Extract the [x, y] coordinate from the center of the cell holding the provided text.  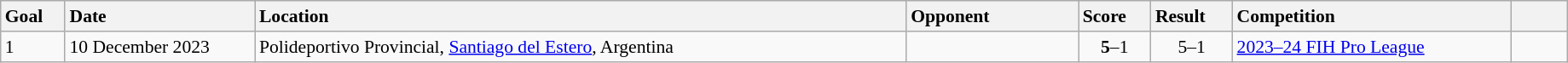
10 December 2023 [159, 47]
Date [159, 16]
Goal [33, 16]
Location [581, 16]
Result [1192, 16]
1 [33, 47]
2023–24 FIH Pro League [1373, 47]
Competition [1373, 16]
Opponent [992, 16]
Score [1115, 16]
Polideportivo Provincial, Santiago del Estero, Argentina [581, 47]
